Detect which cell encompasses the target text, then output its [X, Y] center coordinate. 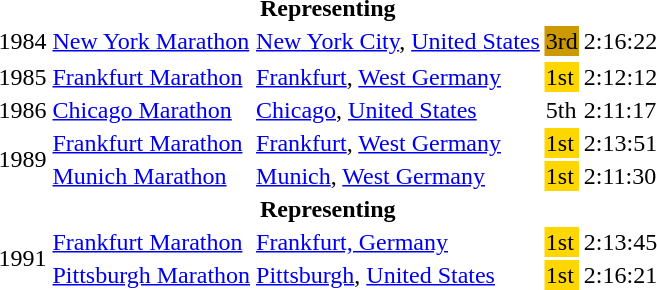
Chicago, United States [398, 110]
Munich Marathon [152, 176]
3rd [562, 41]
Munich, West Germany [398, 176]
New York Marathon [152, 41]
5th [562, 110]
Pittsburgh Marathon [152, 275]
New York City, United States [398, 41]
Chicago Marathon [152, 110]
Pittsburgh, United States [398, 275]
Frankfurt, Germany [398, 242]
